Provide the (X, Y) coordinate of the cell's center where the given text is located.  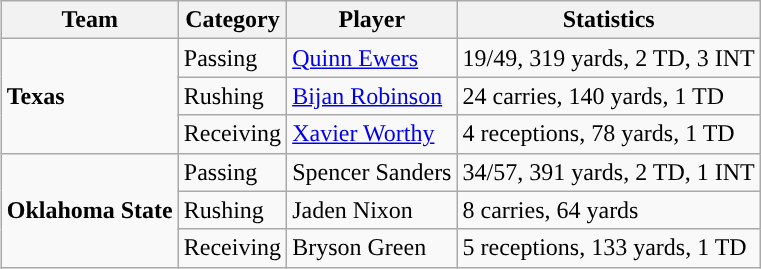
8 carries, 64 yards (608, 210)
34/57, 391 yards, 2 TD, 1 INT (608, 172)
Oklahoma State (90, 210)
5 receptions, 133 yards, 1 TD (608, 248)
19/49, 319 yards, 2 TD, 3 INT (608, 58)
Category (232, 20)
Xavier Worthy (372, 134)
Jaden Nixon (372, 210)
Player (372, 20)
Bijan Robinson (372, 96)
Texas (90, 96)
Team (90, 20)
Spencer Sanders (372, 172)
Quinn Ewers (372, 58)
Statistics (608, 20)
Bryson Green (372, 248)
4 receptions, 78 yards, 1 TD (608, 134)
24 carries, 140 yards, 1 TD (608, 96)
